Return the [x, y] coordinate for the center point of the cell that contains the specified text.  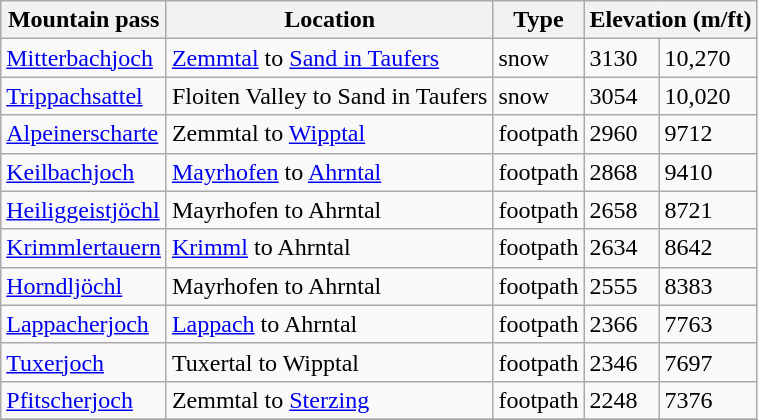
8642 [708, 248]
Tuxerjoch [84, 362]
Zemmtal to Sterzing [329, 400]
9410 [708, 172]
7763 [708, 324]
3054 [622, 96]
2868 [622, 172]
2960 [622, 134]
Zemmtal to Sand in Taufers [329, 58]
Type [538, 20]
2555 [622, 286]
2346 [622, 362]
3130 [622, 58]
Horndljöchl [84, 286]
10,270 [708, 58]
Trippachsattel [84, 96]
Keilbachjoch [84, 172]
Lappacherjoch [84, 324]
2366 [622, 324]
Krimml to Ahrntal [329, 248]
Mountain pass [84, 20]
Mitterbachjoch [84, 58]
8383 [708, 286]
10,020 [708, 96]
Zemmtal to Wipptal [329, 134]
7697 [708, 362]
Elevation (m/ft) [670, 20]
9712 [708, 134]
Location [329, 20]
2634 [622, 248]
Heiliggeistjöchl [84, 210]
8721 [708, 210]
Pfitscherjoch [84, 400]
Lappach to Ahrntal [329, 324]
Floiten Valley to Sand in Taufers [329, 96]
2248 [622, 400]
2658 [622, 210]
Tuxertal to Wipptal [329, 362]
Alpeinerscharte [84, 134]
7376 [708, 400]
Krimmlertauern [84, 248]
